Return (x, y) of the center of cell containing provided text 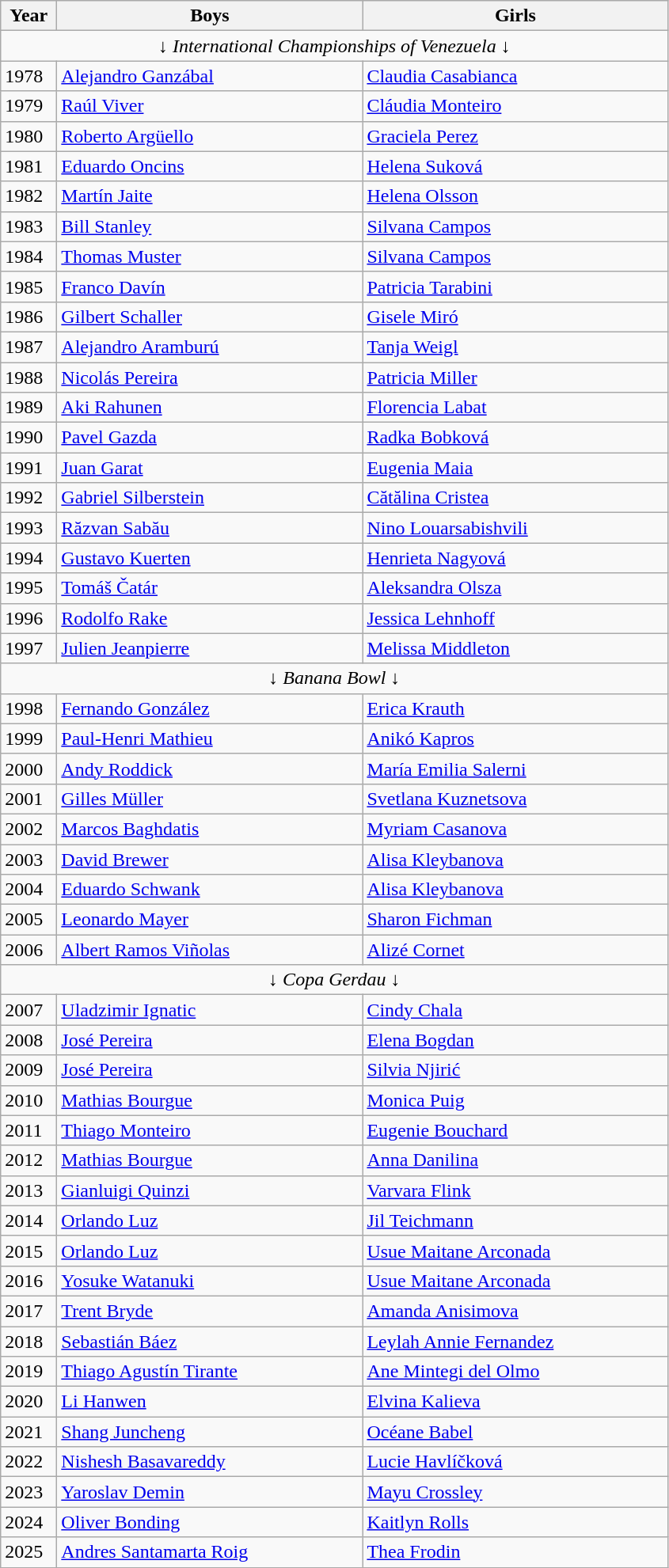
1988 (29, 378)
2018 (29, 1342)
Varvara Flink (515, 1190)
Elvina Kalieva (515, 1402)
Alizé Cornet (515, 950)
Helena Suková (515, 166)
1997 (29, 648)
2004 (29, 890)
María Emilia Salerni (515, 769)
1991 (29, 468)
Julien Jeanpierre (210, 648)
Tomáš Čatár (210, 588)
1989 (29, 408)
Răzvan Sabău (210, 528)
Helena Olsson (515, 196)
Tanja Weigl (515, 347)
2000 (29, 769)
Sharon Fichman (515, 920)
Leylah Annie Fernandez (515, 1342)
1998 (29, 708)
2016 (29, 1281)
2019 (29, 1372)
Elena Bogdan (515, 1040)
1978 (29, 76)
Yosuke Watanuki (210, 1281)
Henrieta Nagyová (515, 558)
Cláudia Monteiro (515, 106)
1987 (29, 347)
Gilbert Schaller (210, 317)
Amanda Anisimova (515, 1311)
Li Hanwen (210, 1402)
2017 (29, 1311)
Gianluigi Quinzi (210, 1190)
Kaitlyn Rolls (515, 1522)
Rodolfo Rake (210, 618)
↓ International Championships of Venezuela ↓ (334, 46)
Thea Frodin (515, 1552)
1980 (29, 136)
1994 (29, 558)
Océane Babel (515, 1432)
Eugenia Maia (515, 468)
2011 (29, 1130)
Jessica Lehnhoff (515, 618)
Bill Stanley (210, 226)
2012 (29, 1160)
Year (29, 16)
Gilles Müller (210, 799)
2009 (29, 1070)
1983 (29, 226)
Myriam Casanova (515, 829)
Monica Puig (515, 1100)
1986 (29, 317)
2013 (29, 1190)
Cindy Chala (515, 1010)
Claudia Casabianca (515, 76)
Nino Louarsabishvili (515, 528)
Sebastián Báez (210, 1342)
1999 (29, 738)
1982 (29, 196)
Andres Santamarta Roig (210, 1552)
Jil Teichmann (515, 1221)
Trent Bryde (210, 1311)
Nishesh Basavareddy (210, 1462)
2025 (29, 1552)
Lucie Havlíčková (515, 1462)
↓ Copa Gerdau ↓ (334, 980)
1990 (29, 438)
Thomas Muster (210, 256)
↓ Banana Bowl ↓ (334, 678)
Florencia Labat (515, 408)
Martín Jaite (210, 196)
2002 (29, 829)
Anikó Kapros (515, 738)
Juan Garat (210, 468)
2015 (29, 1251)
Paul-Henri Mathieu (210, 738)
Boys (210, 16)
2005 (29, 920)
Girls (515, 16)
Alejandro Aramburú (210, 347)
1979 (29, 106)
Gisele Miró (515, 317)
1981 (29, 166)
Leonardo Mayer (210, 920)
Fernando González (210, 708)
Nicolás Pereira (210, 378)
Cătălina Cristea (515, 498)
2021 (29, 1432)
Patricia Tarabini (515, 287)
Gustavo Kuerten (210, 558)
Radka Bobková (515, 438)
1985 (29, 287)
Raúl Viver (210, 106)
Mayu Crossley (515, 1492)
Shang Juncheng (210, 1432)
Franco Davín (210, 287)
1995 (29, 588)
Marcos Baghdatis (210, 829)
Gabriel Silberstein (210, 498)
Anna Danilina (515, 1160)
2007 (29, 1010)
Eduardo Oncins (210, 166)
2020 (29, 1402)
Thiago Monteiro (210, 1130)
Melissa Middleton (515, 648)
Roberto Argüello (210, 136)
2022 (29, 1462)
2003 (29, 859)
Eugenie Bouchard (515, 1130)
Alejandro Ganzábal (210, 76)
2008 (29, 1040)
Oliver Bonding (210, 1522)
1992 (29, 498)
Patricia Miller (515, 378)
Andy Roddick (210, 769)
2014 (29, 1221)
Albert Ramos Viñolas (210, 950)
David Brewer (210, 859)
Graciela Perez (515, 136)
Thiago Agustín Tirante (210, 1372)
1996 (29, 618)
2006 (29, 950)
Aleksandra Olsza (515, 588)
Pavel Gazda (210, 438)
Uladzimir Ignatic (210, 1010)
Eduardo Schwank (210, 890)
2023 (29, 1492)
1984 (29, 256)
Erica Krauth (515, 708)
Yaroslav Demin (210, 1492)
2010 (29, 1100)
2024 (29, 1522)
2001 (29, 799)
Silvia Njirić (515, 1070)
Ane Mintegi del Olmo (515, 1372)
1993 (29, 528)
Svetlana Kuznetsova (515, 799)
Aki Rahunen (210, 408)
